Output the (X, Y) coordinate of the center of the cell containing the given text.  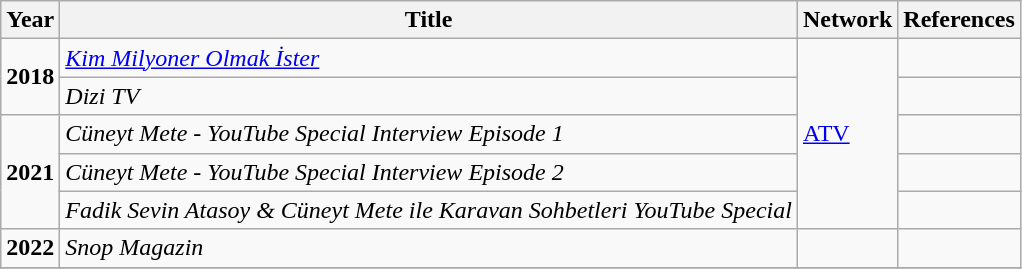
Cüneyt Mete - YouTube Special Interview Episode 1 (429, 134)
2022 (30, 248)
Cüneyt Mete - YouTube Special Interview Episode 2 (429, 172)
Dizi TV (429, 96)
Year (30, 20)
Snop Magazin (429, 248)
Kim Milyoner Olmak İster (429, 58)
Network (847, 20)
Fadik Sevin Atasoy & Cüneyt Mete ile Karavan Sohbetleri YouTube Special (429, 210)
2018 (30, 77)
References (960, 20)
ATV (847, 134)
2021 (30, 172)
Title (429, 20)
